Return (X, Y) of the center of cell containing provided text 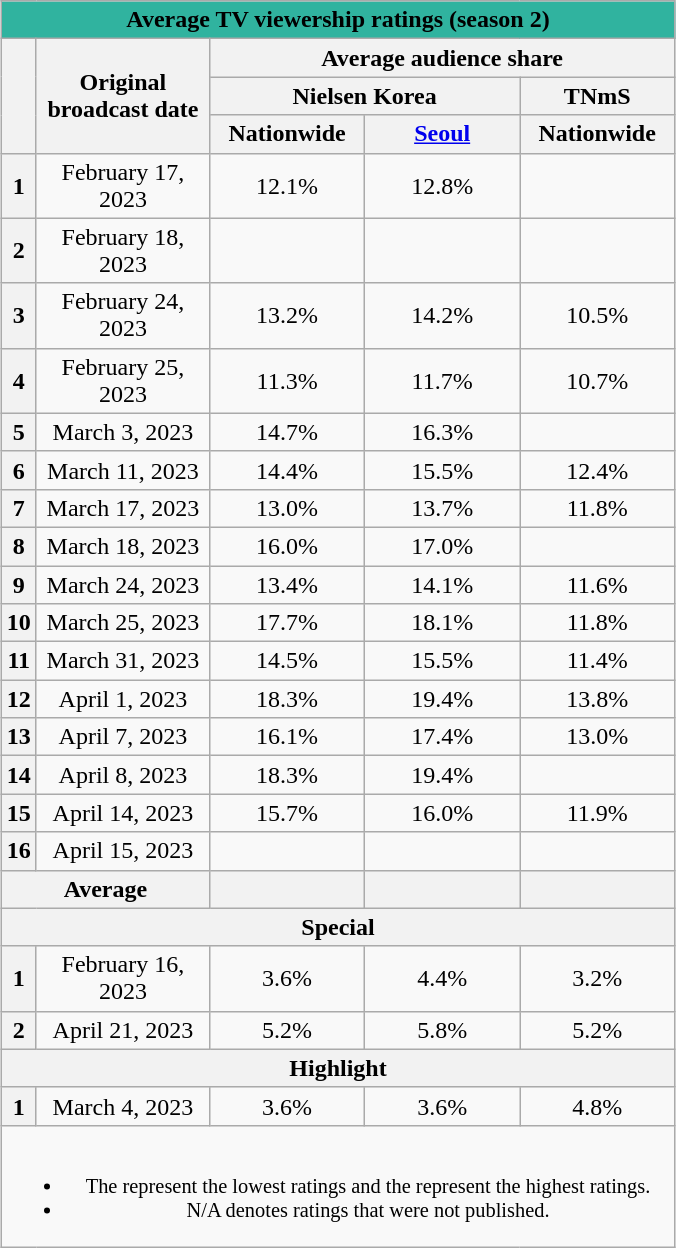
16 (18, 851)
11.9% (598, 813)
Highlight (338, 1068)
6 (18, 470)
April 7, 2023 (122, 737)
15.7% (288, 813)
11.3% (288, 380)
4.8% (598, 1106)
Special (338, 927)
10 (18, 623)
12.4% (598, 470)
15 (18, 813)
11.4% (598, 661)
12.8% (442, 186)
Average (105, 889)
March 4, 2023 (122, 1106)
3 (18, 316)
Nielsen Korea (365, 96)
13.7% (442, 508)
Average audience share (442, 58)
3.2% (598, 978)
13.2% (288, 316)
14.5% (288, 661)
16.3% (442, 432)
April 21, 2023 (122, 1030)
13.4% (288, 585)
12.1% (288, 186)
14 (18, 775)
8 (18, 546)
March 3, 2023 (122, 432)
February 18, 2023 (122, 250)
16.1% (288, 737)
March 11, 2023 (122, 470)
The represent the lowest ratings and the represent the highest ratings.N/A denotes ratings that were not published. (338, 1186)
4.4% (442, 978)
Seoul (442, 134)
17.0% (442, 546)
April 15, 2023 (122, 851)
Original broadcast date (122, 96)
14.1% (442, 585)
February 25, 2023 (122, 380)
10.7% (598, 380)
12 (18, 699)
9 (18, 585)
February 24, 2023 (122, 316)
4 (18, 380)
February 17, 2023 (122, 186)
13 (18, 737)
April 1, 2023 (122, 699)
March 17, 2023 (122, 508)
5.8% (442, 1030)
March 18, 2023 (122, 546)
14.7% (288, 432)
18.1% (442, 623)
February 16, 2023 (122, 978)
10.5% (598, 316)
11.7% (442, 380)
April 8, 2023 (122, 775)
14.4% (288, 470)
March 25, 2023 (122, 623)
7 (18, 508)
17.7% (288, 623)
5 (18, 432)
13.8% (598, 699)
April 14, 2023 (122, 813)
11 (18, 661)
March 31, 2023 (122, 661)
11.6% (598, 585)
17.4% (442, 737)
TNmS (598, 96)
March 24, 2023 (122, 585)
Average TV viewership ratings (season 2) (338, 20)
14.2% (442, 316)
